Extract the [x, y] coordinate from the center of the cell holding the provided text.  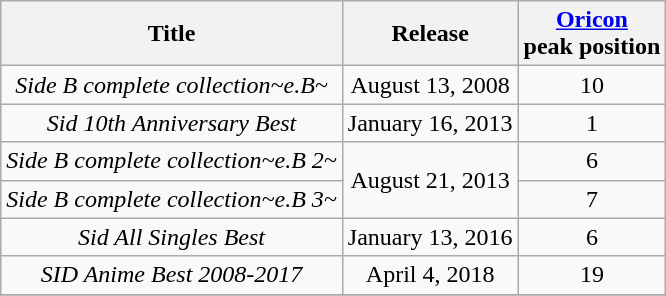
Oricon peak position [592, 34]
Title [172, 34]
SID Anime Best 2008-2017 [172, 275]
7 [592, 199]
Side B complete collection~e.B 2~ [172, 161]
Sid All Singles Best [172, 237]
19 [592, 275]
August 21, 2013 [430, 180]
April 4, 2018 [430, 275]
January 16, 2013 [430, 123]
1 [592, 123]
10 [592, 85]
Sid 10th Anniversary Best [172, 123]
January 13, 2016 [430, 237]
Release [430, 34]
Side B complete collection~e.B 3~ [172, 199]
August 13, 2008 [430, 85]
Side B complete collection~e.B~ [172, 85]
